Capture the cell that displays the provided text and extract its [x, y] central coordinate. 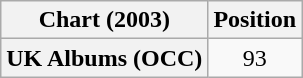
UK Albums (OCC) [104, 58]
93 [255, 58]
Chart (2003) [104, 20]
Position [255, 20]
